Find where the given text appears and provide that cell's center as [X, Y] coordinate. 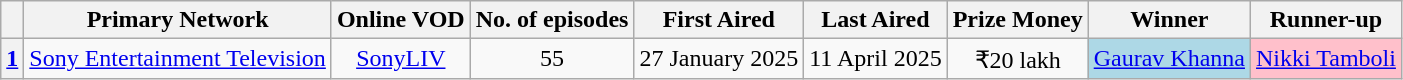
₹20 lakh [1018, 59]
SonyLIV [400, 59]
1 [12, 59]
First Aired [719, 20]
Gaurav Khanna [1169, 59]
No. of episodes [552, 20]
Last Aired [876, 20]
55 [552, 59]
Prize Money [1018, 20]
Nikki Tamboli [1326, 59]
Primary Network [178, 20]
Online VOD [400, 20]
Runner-up [1326, 20]
Sony Entertainment Television [178, 59]
11 April 2025 [876, 59]
Winner [1169, 20]
27 January 2025 [719, 59]
